Extract the (x, y) coordinate from the center of the cell holding the provided text.  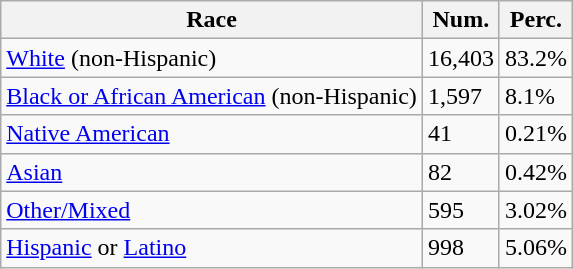
White (non-Hispanic) (212, 58)
1,597 (460, 96)
8.1% (536, 96)
5.06% (536, 248)
0.42% (536, 172)
Race (212, 20)
595 (460, 210)
3.02% (536, 210)
Other/Mixed (212, 210)
41 (460, 134)
0.21% (536, 134)
Hispanic or Latino (212, 248)
Perc. (536, 20)
83.2% (536, 58)
Asian (212, 172)
Black or African American (non-Hispanic) (212, 96)
998 (460, 248)
Native American (212, 134)
Num. (460, 20)
82 (460, 172)
16,403 (460, 58)
